Scan for the cell matching the given text and deliver its (x, y) coordinate at center. 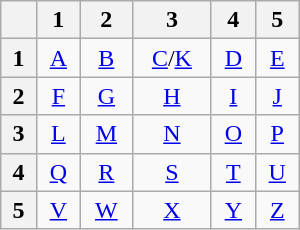
U (277, 172)
N (172, 134)
J (277, 96)
V (58, 210)
B (106, 58)
Q (58, 172)
R (106, 172)
X (172, 210)
D (233, 58)
T (233, 172)
F (58, 96)
M (106, 134)
Y (233, 210)
A (58, 58)
L (58, 134)
I (233, 96)
S (172, 172)
O (233, 134)
W (106, 210)
G (106, 96)
Z (277, 210)
E (277, 58)
H (172, 96)
P (277, 134)
C/K (172, 58)
